Find where the given text appears and provide that cell's center as [X, Y] coordinate. 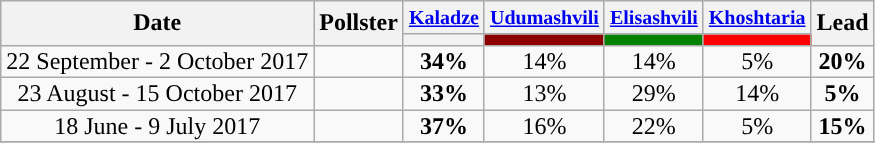
Udumashvili [544, 18]
16% [544, 126]
Pollster [359, 24]
13% [544, 93]
Elisashvili [654, 18]
33% [444, 93]
22 September - 2 October 2017 [158, 61]
Khoshtaria [757, 18]
22% [654, 126]
29% [654, 93]
20% [842, 61]
37% [444, 126]
Kaladze [444, 18]
15% [842, 126]
18 June - 9 July 2017 [158, 126]
Lead [842, 24]
23 August - 15 October 2017 [158, 93]
34% [444, 61]
Date [158, 24]
